Return (x, y) of the center of cell containing provided text 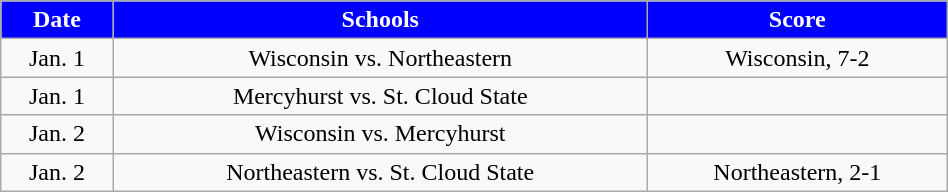
Wisconsin vs. Mercyhurst (380, 134)
Schools (380, 20)
Northeastern vs. St. Cloud State (380, 172)
Date (57, 20)
Wisconsin vs. Northeastern (380, 58)
Mercyhurst vs. St. Cloud State (380, 96)
Score (797, 20)
Northeastern, 2-1 (797, 172)
Wisconsin, 7-2 (797, 58)
